Find where the given text appears and provide that cell's center as (x, y) coordinate. 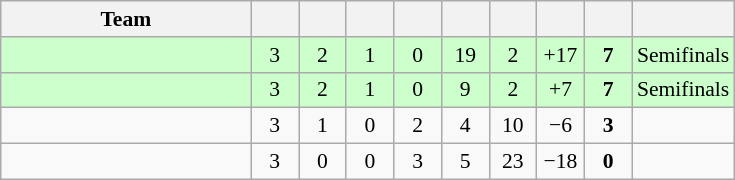
Team (126, 19)
+7 (561, 90)
4 (465, 126)
10 (513, 126)
+17 (561, 55)
23 (513, 162)
−6 (561, 126)
19 (465, 55)
9 (465, 90)
5 (465, 162)
−18 (561, 162)
